Output the [X, Y] coordinate of the center of the cell containing the given text.  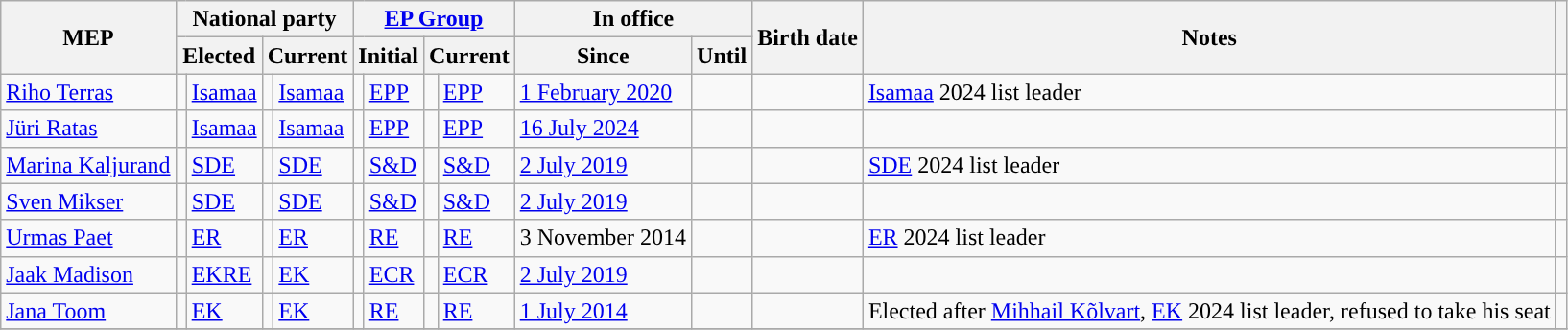
National party [265, 19]
16 July 2024 [603, 129]
Jaak Madison [88, 274]
Jana Toom [88, 311]
1 February 2020 [603, 92]
MEP [88, 37]
3 November 2014 [603, 238]
Sven Mikser [88, 201]
Since [603, 56]
Until [722, 56]
Isamaa 2024 list leader [1209, 92]
Jüri Ratas [88, 129]
Urmas Paet [88, 238]
Initial [389, 56]
EP Group [434, 19]
Notes [1209, 37]
ER 2024 list leader [1209, 238]
Birth date [808, 37]
Riho Terras [88, 92]
Marina Kaljurand [88, 165]
SDE 2024 list leader [1209, 165]
EKRE [225, 274]
In office [633, 19]
Elected [219, 56]
1 July 2014 [603, 311]
Elected after Mihhail Kõlvart, EK 2024 list leader, refused to take his seat [1209, 311]
